Extract the (X, Y) coordinate from the center of the cell holding the provided text.  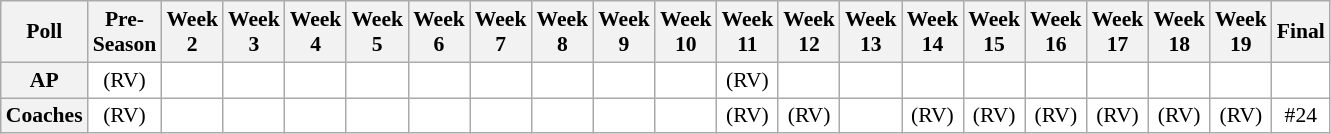
Week15 (994, 32)
Week6 (439, 32)
Week17 (1118, 32)
AP (44, 80)
Poll (44, 32)
Final (1301, 32)
Week5 (377, 32)
Week14 (933, 32)
Week19 (1241, 32)
Week9 (624, 32)
#24 (1301, 116)
Week18 (1179, 32)
Week8 (562, 32)
Week7 (501, 32)
Coaches (44, 116)
Week10 (686, 32)
Pre-Season (125, 32)
Week16 (1056, 32)
Week12 (809, 32)
Week13 (871, 32)
Week4 (316, 32)
Week2 (192, 32)
Week11 (748, 32)
Week3 (254, 32)
